Detect which cell encompasses the target text, then output its (X, Y) center coordinate. 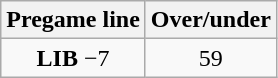
LIB −7 (74, 58)
59 (210, 58)
Over/under (210, 20)
Pregame line (74, 20)
